Identify which cell holds the provided text, then report its [X, Y] central coordinate. 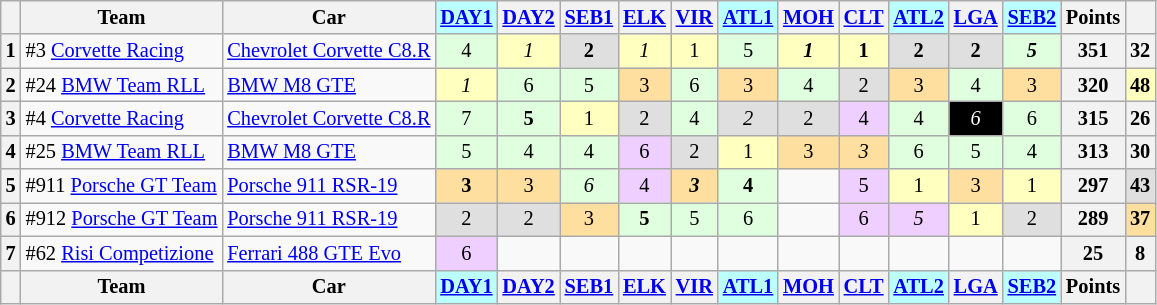
#3 Corvette Racing [122, 51]
#4 Corvette Racing [122, 118]
#24 BMW Team RLL [122, 85]
48 [1140, 85]
25 [1093, 253]
32 [1140, 51]
30 [1140, 152]
289 [1093, 219]
37 [1140, 219]
320 [1093, 85]
315 [1093, 118]
351 [1093, 51]
313 [1093, 152]
#912 Porsche GT Team [122, 219]
#25 BMW Team RLL [122, 152]
43 [1140, 186]
297 [1093, 186]
#911 Porsche GT Team [122, 186]
26 [1140, 118]
#62 Risi Competizione [122, 253]
Ferrari 488 GTE Evo [328, 253]
8 [1140, 253]
